Detect which cell encompasses the target text, then output its [x, y] center coordinate. 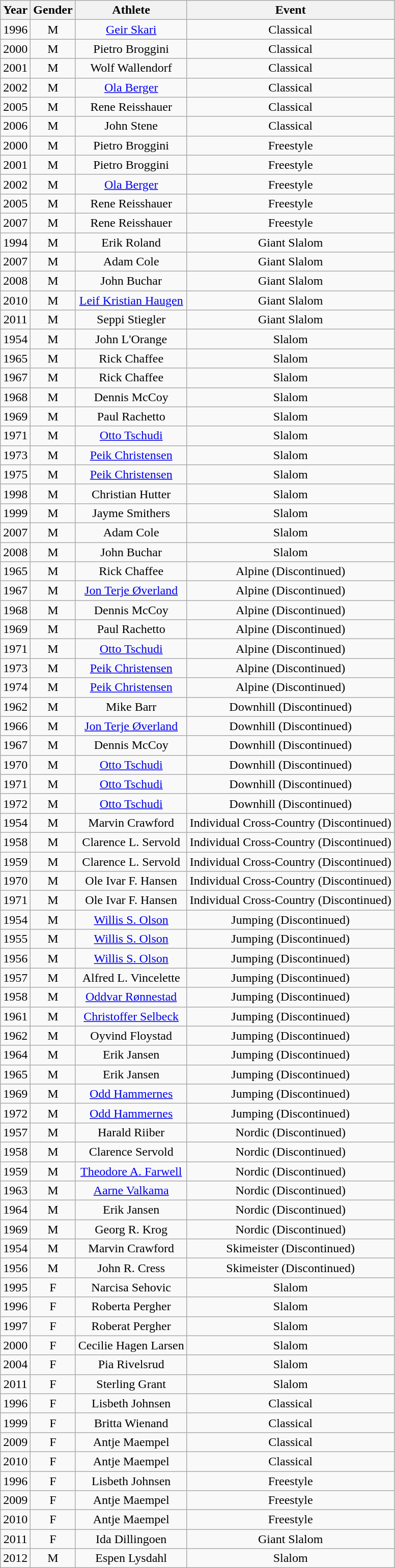
Britta Wienand [131, 1423]
1961 [15, 1016]
Espen Lysdahl [131, 1558]
1997 [15, 1326]
John L'Orange [131, 339]
Roberta Pergher [131, 1307]
Athlete [131, 10]
Leif Kristian Haugen [131, 300]
Gender [53, 10]
Clarence Servold [131, 1152]
Oddvar Rønnestad [131, 997]
John R. Cress [131, 1268]
1974 [15, 687]
2004 [15, 1365]
John Stene [131, 126]
2006 [15, 126]
Aarne Valkama [131, 1191]
1963 [15, 1191]
Mike Barr [131, 707]
Alfred L. Vincelette [131, 978]
Geir Skari [131, 29]
Pia Rivelsrud [131, 1365]
Year [15, 10]
Georg R. Krog [131, 1229]
Narcisa Sehovic [131, 1287]
Christian Hutter [131, 494]
1998 [15, 494]
1955 [15, 939]
Harald Riiber [131, 1132]
Ida Dillingoen [131, 1539]
1994 [15, 243]
Wolf Wallendorf [131, 68]
1995 [15, 1287]
Seppi Stiegler [131, 320]
Jayme Smithers [131, 513]
1966 [15, 726]
Event [290, 10]
Christoffer Selbeck [131, 1016]
2012 [15, 1558]
Sterling Grant [131, 1384]
1975 [15, 474]
Theodore A. Farwell [131, 1171]
Roberat Pergher [131, 1326]
Cecilie Hagen Larsen [131, 1345]
Oyvind Floystad [131, 1036]
Erik Roland [131, 243]
